Provide the [X, Y] coordinate of the cell's center where the given text is located.  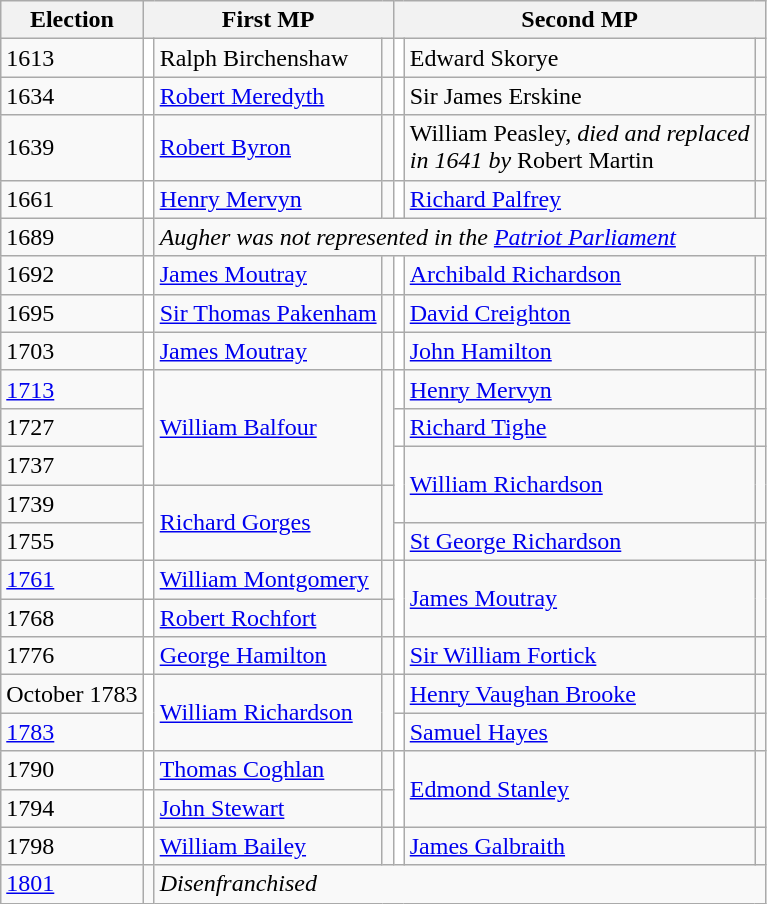
1661 [72, 199]
October 1783 [72, 694]
Robert Meredyth [268, 96]
Election [72, 20]
Richard Palfrey [580, 199]
1768 [72, 618]
1790 [72, 770]
1794 [72, 808]
1639 [72, 148]
Robert Rochfort [268, 618]
1703 [72, 351]
St George Richardson [580, 542]
Richard Tighe [580, 427]
Second MP [580, 20]
Archibald Richardson [580, 275]
Sir James Erskine [580, 96]
Edward Skorye [580, 58]
Thomas Coghlan [268, 770]
Sir Thomas Pakenham [268, 313]
1776 [72, 656]
First MP [268, 20]
William Bailey [268, 846]
1783 [72, 732]
1613 [72, 58]
Robert Byron [268, 148]
Edmond Stanley [580, 789]
Samuel Hayes [580, 732]
1801 [72, 884]
James Galbraith [580, 846]
William Peasley, died and replaced in 1641 by Robert Martin [580, 148]
1761 [72, 580]
1739 [72, 503]
1695 [72, 313]
John Stewart [268, 808]
1692 [72, 275]
1634 [72, 96]
William Balfour [268, 427]
George Hamilton [268, 656]
David Creighton [580, 313]
Richard Gorges [268, 522]
1798 [72, 846]
Augher was not represented in the Patriot Parliament [460, 237]
Ralph Birchenshaw [268, 58]
1713 [72, 389]
William Montgomery [268, 580]
1689 [72, 237]
John Hamilton [580, 351]
1755 [72, 542]
1727 [72, 427]
Disenfranchised [460, 884]
Henry Vaughan Brooke [580, 694]
Sir William Fortick [580, 656]
1737 [72, 465]
